Identify which cell holds the provided text, then report its (X, Y) central coordinate. 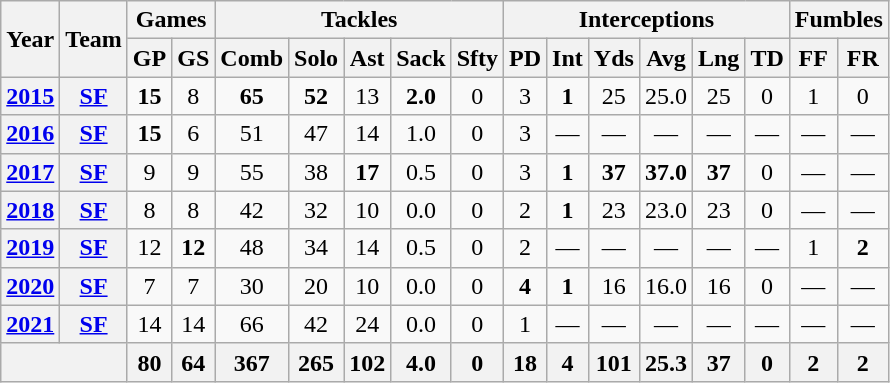
66 (252, 324)
30 (252, 286)
Comb (252, 58)
24 (368, 324)
PD (526, 58)
Year (30, 39)
48 (252, 248)
Interceptions (647, 20)
25.3 (666, 362)
4.0 (421, 362)
1.0 (421, 134)
34 (316, 248)
Tackles (360, 20)
32 (316, 210)
52 (316, 96)
265 (316, 362)
FF (813, 58)
GP (149, 58)
18 (526, 362)
38 (316, 172)
2020 (30, 286)
Sack (421, 58)
2017 (30, 172)
Fumbles (838, 20)
102 (368, 362)
Team (94, 39)
13 (368, 96)
Lng (718, 58)
FR (862, 58)
65 (252, 96)
64 (194, 362)
37.0 (666, 172)
6 (194, 134)
Ast (368, 58)
Solo (316, 58)
Games (170, 20)
2.0 (421, 96)
51 (252, 134)
2015 (30, 96)
25.0 (666, 96)
TD (767, 58)
GS (194, 58)
2016 (30, 134)
80 (149, 362)
Int (568, 58)
2021 (30, 324)
Yds (614, 58)
2018 (30, 210)
47 (316, 134)
55 (252, 172)
16.0 (666, 286)
23.0 (666, 210)
101 (614, 362)
17 (368, 172)
Avg (666, 58)
2019 (30, 248)
Sfty (477, 58)
367 (252, 362)
20 (316, 286)
